Capture the cell that displays the provided text and extract its (x, y) central coordinate. 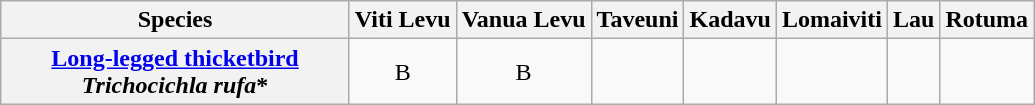
Lomaiviti (832, 20)
Vanua Levu (524, 20)
Viti Levu (402, 20)
Kadavu (730, 20)
Long-legged thicketbirdTrichocichla rufa* (176, 72)
Lau (913, 20)
Species (176, 20)
Taveuni (638, 20)
Rotuma (987, 20)
